Determine the (x, y) coordinate at the center of the cell enclosing the given text.  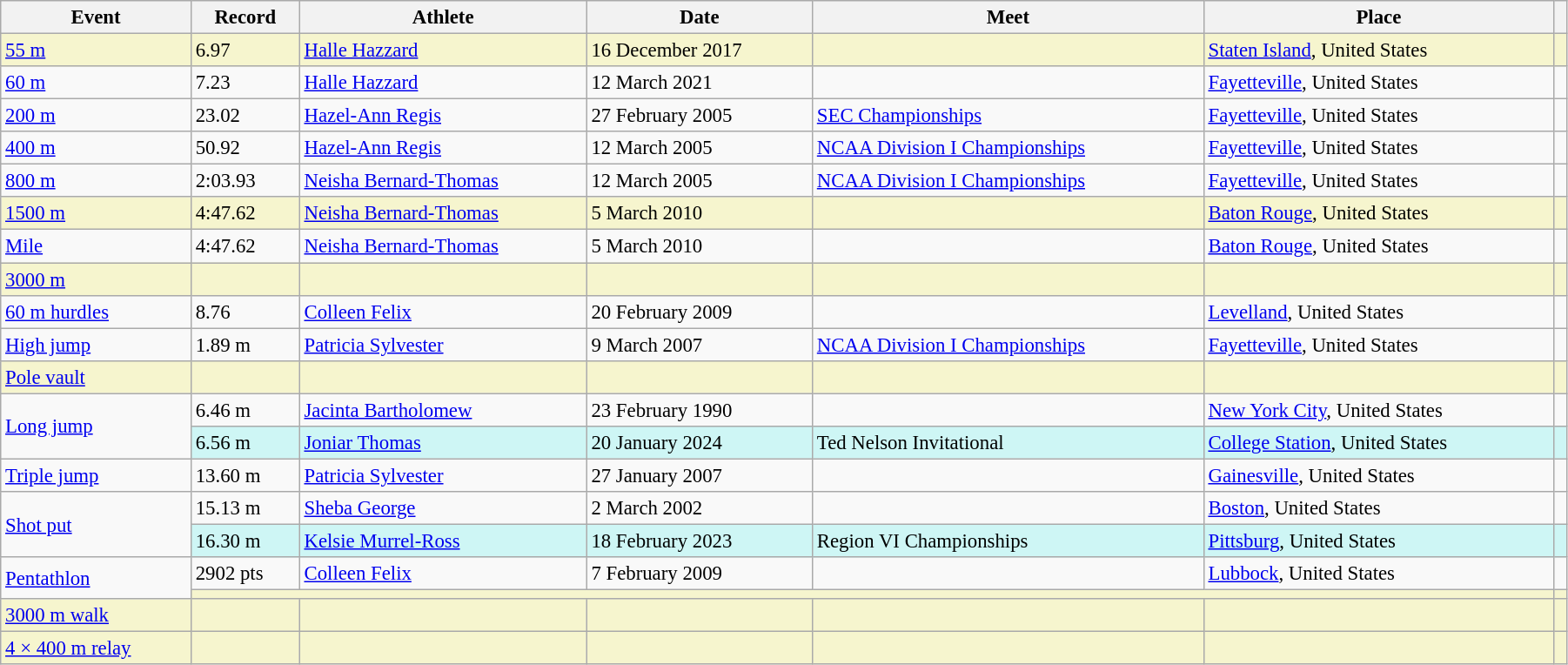
Pittsburg, United States (1378, 541)
3000 m walk (96, 615)
Gainesville, United States (1378, 475)
16.30 m (245, 541)
Long jump (96, 427)
Pole vault (96, 377)
New York City, United States (1378, 410)
23.02 (245, 116)
Record (245, 17)
12 March 2021 (700, 83)
4 × 400 m relay (96, 648)
1.89 m (245, 345)
200 m (96, 116)
High jump (96, 345)
18 February 2023 (700, 541)
1500 m (96, 213)
Date (700, 17)
20 February 2009 (700, 312)
Jacinta Bartholomew (443, 410)
20 January 2024 (700, 443)
2:03.93 (245, 181)
Event (96, 17)
60 m (96, 83)
60 m hurdles (96, 312)
27 January 2007 (700, 475)
16 December 2017 (700, 50)
6.46 m (245, 410)
Joniar Thomas (443, 443)
2902 pts (245, 574)
2 March 2002 (700, 508)
6.56 m (245, 443)
7 February 2009 (700, 574)
13.60 m (245, 475)
800 m (96, 181)
6.97 (245, 50)
8.76 (245, 312)
Region VI Championships (1008, 541)
Pentathlon (96, 578)
9 March 2007 (700, 345)
SEC Championships (1008, 116)
Lubbock, United States (1378, 574)
Ted Nelson Invitational (1008, 443)
55 m (96, 50)
Kelsie Murrel-Ross (443, 541)
Athlete (443, 17)
Staten Island, United States (1378, 50)
50.92 (245, 148)
Sheba George (443, 508)
Triple jump (96, 475)
23 February 1990 (700, 410)
College Station, United States (1378, 443)
27 February 2005 (700, 116)
Meet (1008, 17)
Place (1378, 17)
Boston, United States (1378, 508)
15.13 m (245, 508)
3000 m (96, 279)
Mile (96, 246)
7.23 (245, 83)
Levelland, United States (1378, 312)
400 m (96, 148)
Shot put (96, 524)
